Scan for the cell matching the given text and deliver its [x, y] coordinate at center. 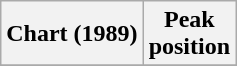
Chart (1989) [72, 34]
Peakposition [189, 34]
